Find where the given text appears and provide that cell's center as [X, Y] coordinate. 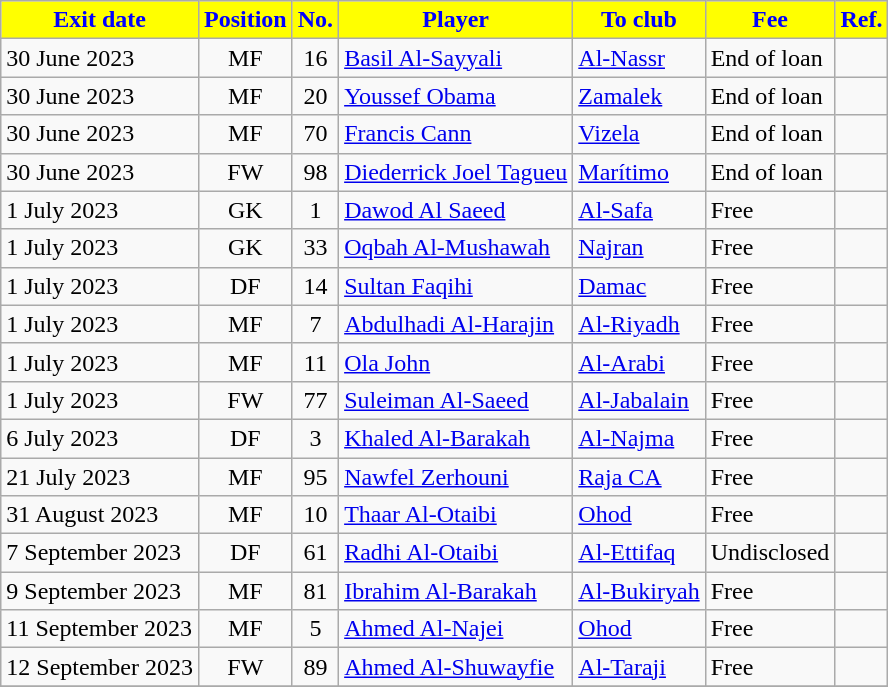
Position [245, 20]
9 September 2023 [100, 591]
3 [315, 438]
Ref. [862, 20]
Ahmed Al-Najei [456, 629]
Zamalek [639, 96]
31 August 2023 [100, 515]
Thaar Al-Otaibi [456, 515]
89 [315, 667]
7 September 2023 [100, 553]
1 [315, 210]
Damac [639, 286]
Basil Al-Sayyali [456, 58]
98 [315, 172]
11 [315, 362]
16 [315, 58]
Exit date [100, 20]
Al-Nassr [639, 58]
Player [456, 20]
Ola John [456, 362]
12 September 2023 [100, 667]
Al-Jabalain [639, 400]
Dawod Al Saeed [456, 210]
Suleiman Al-Saeed [456, 400]
77 [315, 400]
14 [315, 286]
Undisclosed [770, 553]
Al-Safa [639, 210]
20 [315, 96]
Oqbah Al-Mushawah [456, 248]
Nawfel Zerhouni [456, 477]
Al-Taraji [639, 667]
Ibrahim Al-Barakah [456, 591]
Ahmed Al-Shuwayfie [456, 667]
Marítimo [639, 172]
81 [315, 591]
5 [315, 629]
11 September 2023 [100, 629]
Al-Najma [639, 438]
No. [315, 20]
Al-Riyadh [639, 324]
Al-Arabi [639, 362]
10 [315, 515]
21 July 2023 [100, 477]
7 [315, 324]
Raja CA [639, 477]
Khaled Al-Barakah [456, 438]
61 [315, 553]
Najran [639, 248]
Vizela [639, 134]
6 July 2023 [100, 438]
Al-Bukiryah [639, 591]
70 [315, 134]
Abdulhadi Al-Harajin [456, 324]
Fee [770, 20]
33 [315, 248]
Sultan Faqihi [456, 286]
Diederrick Joel Tagueu [456, 172]
Youssef Obama [456, 96]
Francis Cann [456, 134]
Radhi Al-Otaibi [456, 553]
To club [639, 20]
95 [315, 477]
Al-Ettifaq [639, 553]
